Output the [x, y] coordinate of the center of the cell containing the given text.  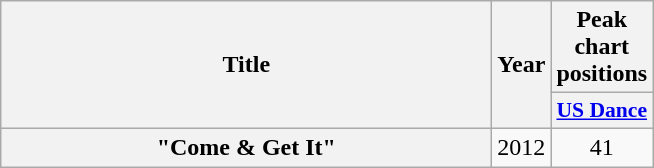
Title [246, 65]
US Dance [602, 111]
Year [522, 65]
2012 [522, 147]
"Come & Get It" [246, 147]
41 [602, 147]
Peak chart positions [602, 47]
